From the cell containing the given text, extract its center point as [X, Y] coordinate. 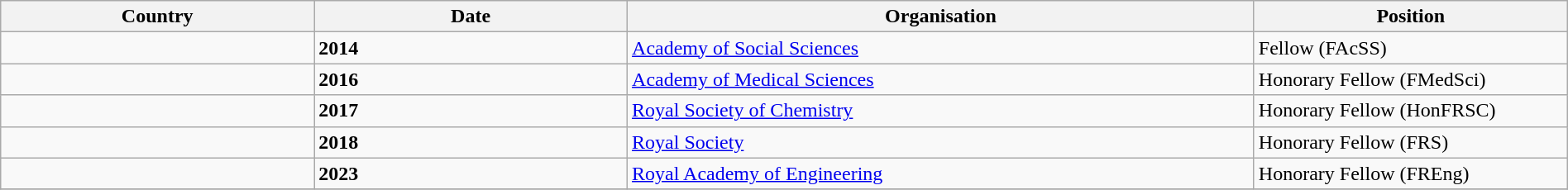
Honorary Fellow (FRS) [1411, 142]
Royal Society [941, 142]
Fellow (FAcSS) [1411, 48]
Position [1411, 17]
Date [471, 17]
Academy of Social Sciences [941, 48]
Royal Society of Chemistry [941, 111]
Honorary Fellow (FMedSci) [1411, 79]
Academy of Medical Sciences [941, 79]
2018 [471, 142]
Honorary Fellow (FREng) [1411, 173]
Honorary Fellow (HonFRSC) [1411, 111]
2023 [471, 173]
2017 [471, 111]
2014 [471, 48]
Royal Academy of Engineering [941, 173]
Organisation [941, 17]
2016 [471, 79]
Country [157, 17]
